Provide the [x, y] coordinate of the cell's center where the given text is located.  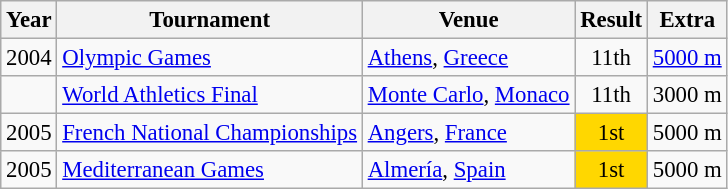
Mediterranean Games [210, 170]
Monte Carlo, Monaco [468, 95]
Result [612, 20]
Venue [468, 20]
Angers, France [468, 133]
2004 [29, 58]
French National Championships [210, 133]
Almería, Spain [468, 170]
Athens, Greece [468, 58]
Olympic Games [210, 58]
Tournament [210, 20]
World Athletics Final [210, 95]
Extra [687, 20]
3000 m [687, 95]
Year [29, 20]
